Determine the (x, y) coordinate at the center of the cell enclosing the given text.  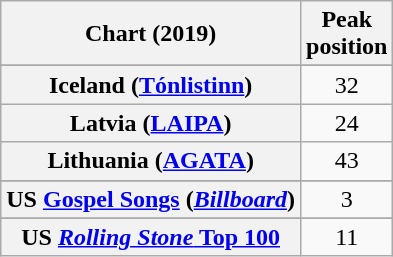
24 (347, 123)
11 (347, 237)
US Rolling Stone Top 100 (151, 237)
US Gospel Songs (Billboard) (151, 199)
43 (347, 161)
Latvia (LAIPA) (151, 123)
Chart (2019) (151, 34)
Peakposition (347, 34)
3 (347, 199)
Lithuania (AGATA) (151, 161)
32 (347, 85)
Iceland (Tónlistinn) (151, 85)
